Determine the [X, Y] coordinate at the center of the cell enclosing the given text.  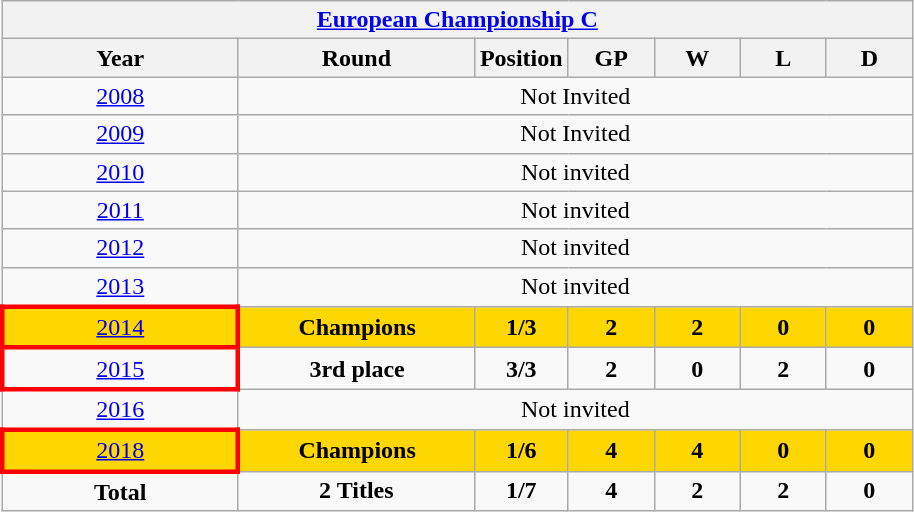
2010 [120, 172]
2011 [120, 210]
W [697, 58]
2009 [120, 134]
1/3 [521, 328]
1/7 [521, 491]
2018 [120, 450]
2016 [120, 410]
Position [521, 58]
Round [356, 58]
Year [120, 58]
Total [120, 491]
2008 [120, 96]
D [869, 58]
2013 [120, 287]
2014 [120, 328]
3/3 [521, 368]
3rd place [356, 368]
L [783, 58]
1/6 [521, 450]
GP [611, 58]
2015 [120, 368]
2 Titles [356, 491]
European Championship C [457, 20]
2012 [120, 248]
